Scan for the cell matching the given text and deliver its (x, y) coordinate at center. 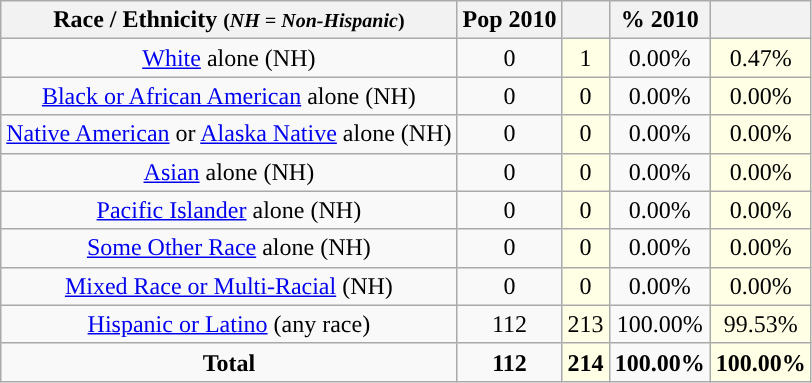
% 2010 (660, 20)
Race / Ethnicity (NH = Non-Hispanic) (229, 20)
99.53% (760, 324)
Mixed Race or Multi-Racial (NH) (229, 286)
214 (586, 362)
Black or African American alone (NH) (229, 96)
Asian alone (NH) (229, 172)
Native American or Alaska Native alone (NH) (229, 134)
Some Other Race alone (NH) (229, 248)
Pacific Islander alone (NH) (229, 210)
0.47% (760, 58)
Total (229, 362)
213 (586, 324)
White alone (NH) (229, 58)
Hispanic or Latino (any race) (229, 324)
1 (586, 58)
Pop 2010 (510, 20)
